Detect which cell encompasses the target text, then output its [x, y] center coordinate. 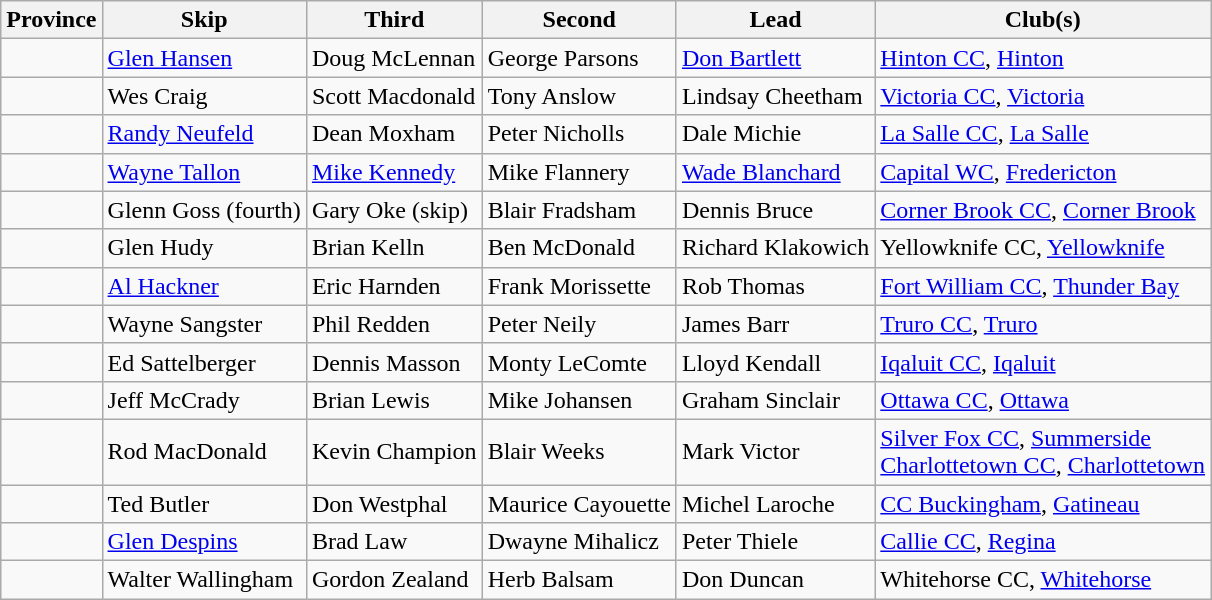
Tony Anslow [579, 96]
Blair Weeks [579, 452]
Gary Oke (skip) [394, 210]
Peter Nicholls [579, 134]
Peter Thiele [775, 542]
Lead [775, 20]
Rob Thomas [775, 286]
Ottawa CC, Ottawa [1043, 400]
Skip [204, 20]
Walter Wallingham [204, 580]
Ben McDonald [579, 248]
Eric Harnden [394, 286]
Province [52, 20]
Club(s) [1043, 20]
Ted Butler [204, 503]
Wes Craig [204, 96]
Glen Hansen [204, 58]
La Salle CC, La Salle [1043, 134]
Third [394, 20]
Graham Sinclair [775, 400]
Frank Morissette [579, 286]
Al Hackner [204, 286]
Kevin Champion [394, 452]
Mark Victor [775, 452]
Lloyd Kendall [775, 362]
Doug McLennan [394, 58]
Dean Moxham [394, 134]
Victoria CC, Victoria [1043, 96]
Dale Michie [775, 134]
Glenn Goss (fourth) [204, 210]
Blair Fradsham [579, 210]
Randy Neufeld [204, 134]
Corner Brook CC, Corner Brook [1043, 210]
Peter Neily [579, 324]
Gordon Zealand [394, 580]
Fort William CC, Thunder Bay [1043, 286]
Wayne Tallon [204, 172]
Maurice Cayouette [579, 503]
Mike Johansen [579, 400]
Capital WC, Fredericton [1043, 172]
Dennis Masson [394, 362]
Wayne Sangster [204, 324]
Truro CC, Truro [1043, 324]
Phil Redden [394, 324]
Brian Lewis [394, 400]
Hinton CC, Hinton [1043, 58]
Don Westphal [394, 503]
Glen Despins [204, 542]
James Barr [775, 324]
Glen Hudy [204, 248]
Richard Klakowich [775, 248]
Second [579, 20]
Lindsay Cheetham [775, 96]
George Parsons [579, 58]
Yellowknife CC, Yellowknife [1043, 248]
Mike Kennedy [394, 172]
Mike Flannery [579, 172]
Wade Blanchard [775, 172]
Herb Balsam [579, 580]
Brian Kelln [394, 248]
Jeff McCrady [204, 400]
Monty LeComte [579, 362]
Dennis Bruce [775, 210]
Don Bartlett [775, 58]
Iqaluit CC, Iqaluit [1043, 362]
Brad Law [394, 542]
Michel Laroche [775, 503]
Dwayne Mihalicz [579, 542]
Silver Fox CC, SummersideCharlottetown CC, Charlottetown [1043, 452]
Whitehorse CC, Whitehorse [1043, 580]
Ed Sattelberger [204, 362]
Callie CC, Regina [1043, 542]
Don Duncan [775, 580]
Rod MacDonald [204, 452]
CC Buckingham, Gatineau [1043, 503]
Scott Macdonald [394, 96]
